Extract the [X, Y] coordinate from the center of the cell holding the provided text.  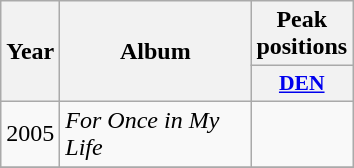
For Once in My Life [156, 134]
2005 [30, 134]
Year [30, 52]
Peak positions [302, 34]
Album [156, 52]
DEN [302, 84]
